From the cell containing the given text, extract its center point as (X, Y) coordinate. 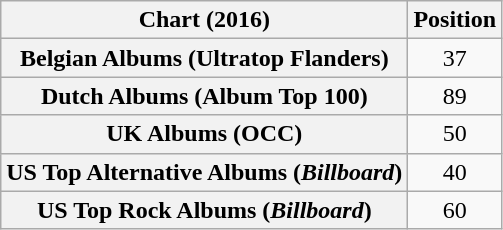
Dutch Albums (Album Top 100) (204, 96)
50 (455, 134)
UK Albums (OCC) (204, 134)
37 (455, 58)
Belgian Albums (Ultratop Flanders) (204, 58)
US Top Rock Albums (Billboard) (204, 210)
89 (455, 96)
Position (455, 20)
Chart (2016) (204, 20)
60 (455, 210)
US Top Alternative Albums (Billboard) (204, 172)
40 (455, 172)
